Detect which cell encompasses the target text, then output its [X, Y] center coordinate. 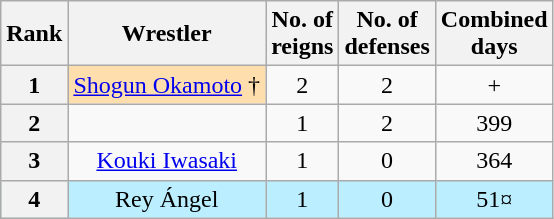
4 [34, 199]
No. ofreigns [302, 34]
51¤ [494, 199]
399 [494, 123]
3 [34, 161]
Rank [34, 34]
364 [494, 161]
No. ofdefenses [387, 34]
Kouki Iwasaki [167, 161]
Combineddays [494, 34]
+ [494, 85]
Wrestler [167, 34]
Rey Ángel [167, 199]
Shogun Okamoto † [167, 85]
